Detect which cell encompasses the target text, then output its [x, y] center coordinate. 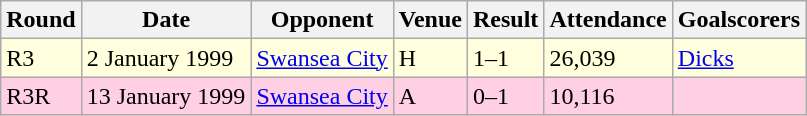
Round [41, 20]
R3R [41, 96]
Dicks [738, 58]
10,116 [608, 96]
A [430, 96]
R3 [41, 58]
Date [166, 20]
0–1 [505, 96]
26,039 [608, 58]
Attendance [608, 20]
2 January 1999 [166, 58]
Venue [430, 20]
H [430, 58]
Result [505, 20]
Opponent [322, 20]
13 January 1999 [166, 96]
Goalscorers [738, 20]
1–1 [505, 58]
